Identify which cell holds the provided text, then report its [X, Y] central coordinate. 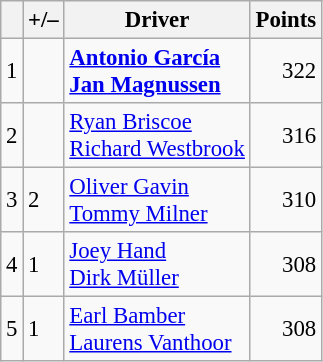
3 [12, 200]
Oliver Gavin Tommy Milner [157, 200]
Points [286, 20]
Earl Bamber Laurens Vanthoor [157, 330]
Joey Hand Dirk Müller [157, 264]
+/– [44, 20]
310 [286, 200]
5 [12, 330]
Antonio García Jan Magnussen [157, 72]
316 [286, 136]
4 [12, 264]
Ryan Briscoe Richard Westbrook [157, 136]
Driver [157, 20]
322 [286, 72]
